Find where the given text appears and provide that cell's center as (x, y) coordinate. 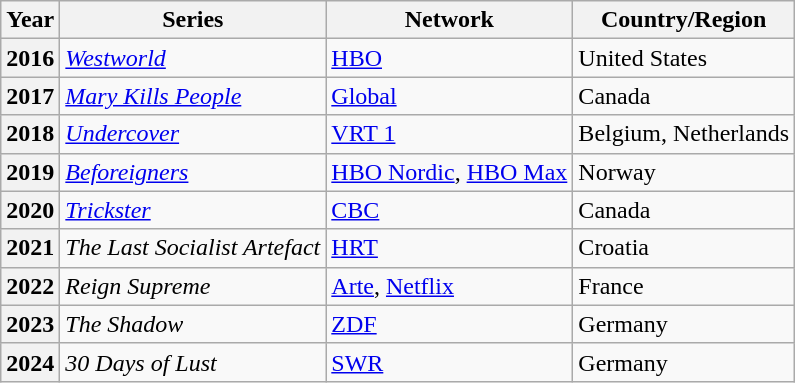
HBO (450, 58)
Network (450, 20)
Reign Supreme (193, 286)
Series (193, 20)
2016 (30, 58)
2019 (30, 172)
HBO Nordic, HBO Max (450, 172)
Croatia (684, 248)
Country/Region (684, 20)
30 Days of Lust (193, 362)
Undercover (193, 134)
Beforeigners (193, 172)
2023 (30, 324)
Mary Kills People (193, 96)
CBC (450, 210)
HRT (450, 248)
Norway (684, 172)
Arte, Netflix (450, 286)
Global (450, 96)
2024 (30, 362)
2021 (30, 248)
Westworld (193, 58)
2022 (30, 286)
2018 (30, 134)
The Last Socialist Artefact (193, 248)
ZDF (450, 324)
United States (684, 58)
France (684, 286)
SWR (450, 362)
The Shadow (193, 324)
VRT 1 (450, 134)
2017 (30, 96)
Trickster (193, 210)
Year (30, 20)
2020 (30, 210)
Belgium, Netherlands (684, 134)
